Provide the [x, y] coordinate of the cell's center where the given text is located.  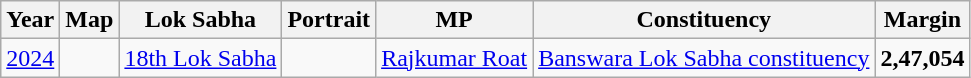
Map [90, 20]
2024 [30, 58]
Year [30, 20]
Rajkumar Roat [454, 58]
MP [454, 20]
Banswara Lok Sabha constituency [704, 58]
18th Lok Sabha [200, 58]
Margin [922, 20]
Constituency [704, 20]
Portrait [329, 20]
2,47,054 [922, 58]
Lok Sabha [200, 20]
